From the cell containing the given text, extract its center point as [x, y] coordinate. 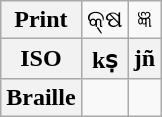
Braille [41, 97]
jñ [144, 59]
kṣ [104, 59]
Print [41, 20]
ISO [41, 59]
କ୍ଷ [104, 20]
ଜ୍ଞ [144, 20]
